Return the [x, y] coordinate for the center point of the cell that contains the specified text.  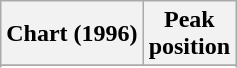
Chart (1996) [72, 34]
Peak position [189, 34]
